Search for the cell housing the specified text and yield its (X, Y) center coordinate. 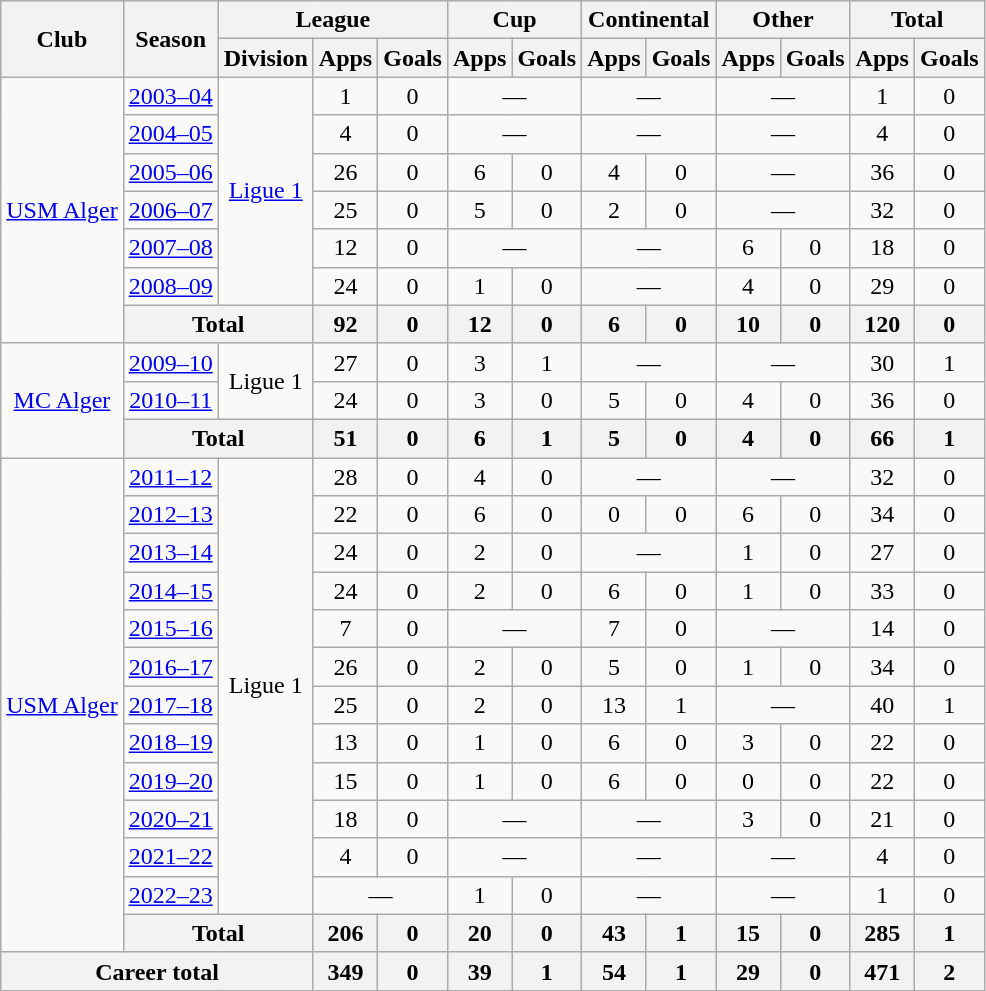
Continental (649, 20)
349 (345, 971)
10 (748, 324)
2003–04 (170, 96)
Club (62, 39)
2009–10 (170, 362)
2013–14 (170, 553)
2011–12 (170, 477)
51 (345, 438)
66 (882, 438)
2004–05 (170, 134)
54 (614, 971)
21 (882, 819)
20 (479, 933)
14 (882, 629)
2006–07 (170, 210)
2019–20 (170, 781)
2021–22 (170, 857)
2020–21 (170, 819)
2005–06 (170, 172)
206 (345, 933)
39 (479, 971)
92 (345, 324)
43 (614, 933)
2018–19 (170, 743)
285 (882, 933)
Career total (158, 971)
120 (882, 324)
Other (783, 20)
2016–17 (170, 667)
2012–13 (170, 515)
2010–11 (170, 400)
2007–08 (170, 248)
2014–15 (170, 591)
MC Alger (62, 400)
2015–16 (170, 629)
Division (266, 58)
471 (882, 971)
League (332, 20)
2017–18 (170, 705)
2008–09 (170, 286)
30 (882, 362)
33 (882, 591)
28 (345, 477)
2022–23 (170, 895)
Cup (514, 20)
Season (170, 39)
40 (882, 705)
